From the cell containing the given text, extract its center point as [X, Y] coordinate. 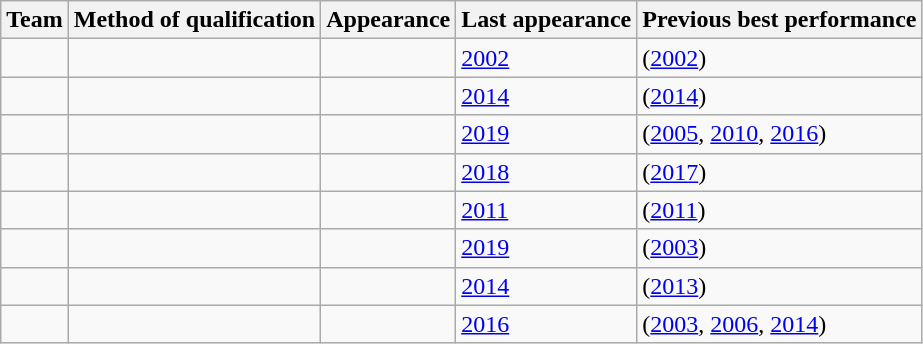
(2017) [780, 172]
2002 [546, 58]
(2014) [780, 96]
Last appearance [546, 20]
(2003, 2006, 2014) [780, 324]
Previous best performance [780, 20]
(2002) [780, 58]
Team [35, 20]
Appearance [388, 20]
2018 [546, 172]
(2013) [780, 286]
(2005, 2010, 2016) [780, 134]
2016 [546, 324]
2011 [546, 210]
Method of qualification [194, 20]
(2003) [780, 248]
(2011) [780, 210]
